Determine the [x, y] coordinate at the center of the cell enclosing the given text.  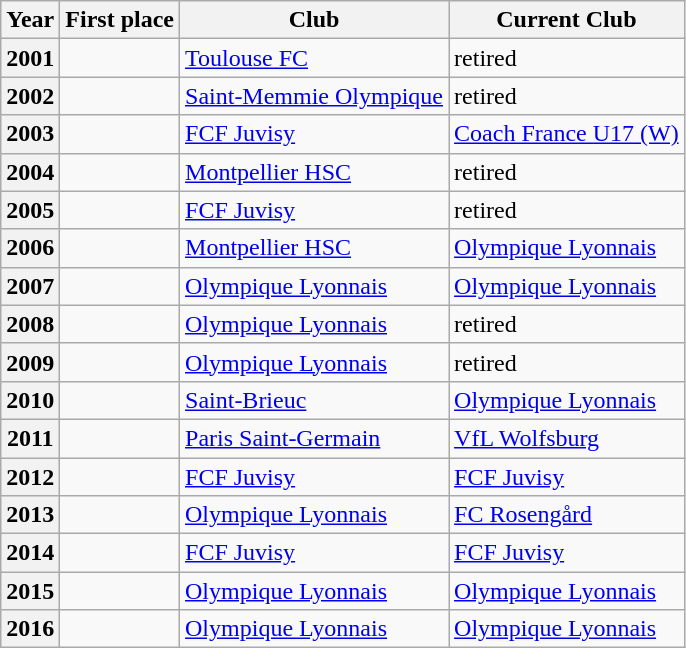
2013 [30, 515]
2007 [30, 286]
2002 [30, 96]
2009 [30, 362]
VfL Wolfsburg [567, 438]
2015 [30, 591]
Club [314, 20]
Saint-Memmie Olympique [314, 96]
2012 [30, 477]
2008 [30, 324]
2016 [30, 629]
Current Club [567, 20]
2005 [30, 210]
2004 [30, 172]
Saint-Brieuc [314, 400]
2006 [30, 248]
Toulouse FC [314, 58]
2003 [30, 134]
Year [30, 20]
2010 [30, 400]
2011 [30, 438]
Paris Saint-Germain [314, 438]
First place [120, 20]
2001 [30, 58]
2014 [30, 553]
FC Rosengård [567, 515]
Coach France U17 (W) [567, 134]
